Identify which cell holds the provided text, then report its [X, Y] central coordinate. 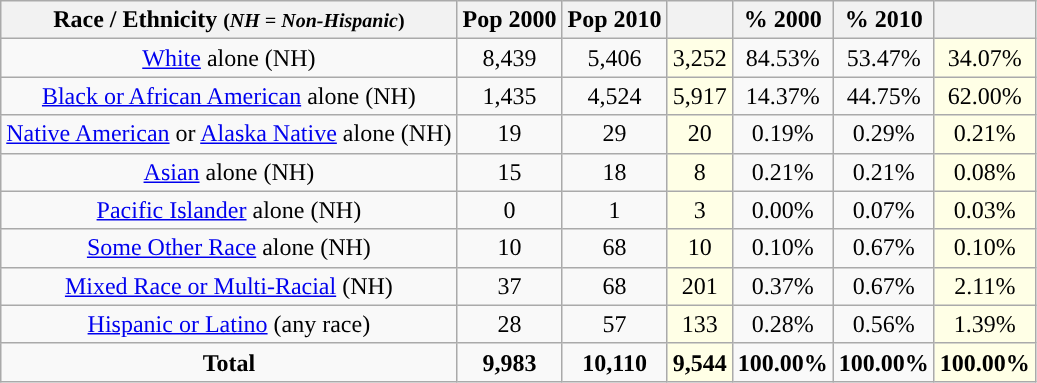
0 [510, 210]
Race / Ethnicity (NH = Non-Hispanic) [229, 20]
0.28% [782, 324]
Mixed Race or Multi-Racial (NH) [229, 286]
0.07% [884, 210]
9,544 [700, 362]
White alone (NH) [229, 58]
84.53% [782, 58]
3,252 [700, 58]
5,406 [614, 58]
14.37% [782, 96]
Some Other Race alone (NH) [229, 248]
0.03% [984, 210]
34.07% [984, 58]
1.39% [984, 324]
0.00% [782, 210]
4,524 [614, 96]
Total [229, 362]
8,439 [510, 58]
Hispanic or Latino (any race) [229, 324]
1,435 [510, 96]
% 2010 [884, 20]
201 [700, 286]
10,110 [614, 362]
3 [700, 210]
44.75% [884, 96]
62.00% [984, 96]
0.08% [984, 172]
19 [510, 134]
% 2000 [782, 20]
18 [614, 172]
8 [700, 172]
9,983 [510, 362]
Black or African American alone (NH) [229, 96]
2.11% [984, 286]
1 [614, 210]
Pacific Islander alone (NH) [229, 210]
57 [614, 324]
37 [510, 286]
28 [510, 324]
0.56% [884, 324]
0.29% [884, 134]
Asian alone (NH) [229, 172]
0.37% [782, 286]
53.47% [884, 58]
29 [614, 134]
Native American or Alaska Native alone (NH) [229, 134]
Pop 2010 [614, 20]
Pop 2000 [510, 20]
133 [700, 324]
15 [510, 172]
5,917 [700, 96]
0.19% [782, 134]
20 [700, 134]
